Detect which cell encompasses the target text, then output its (X, Y) center coordinate. 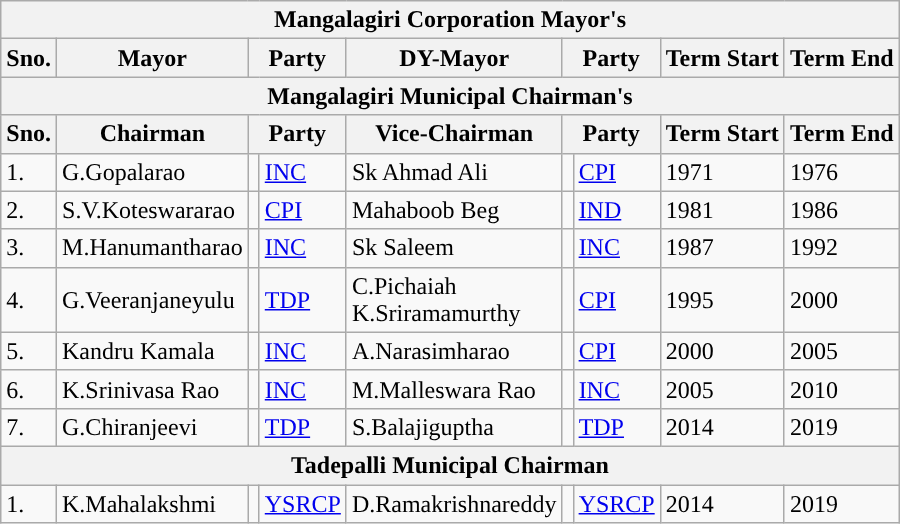
G.Veeranjaneyulu (153, 300)
G.Gopalarao (153, 172)
Chairman (153, 134)
7. (29, 427)
3. (29, 248)
M.Malleswara Rao (454, 389)
1986 (842, 210)
1976 (842, 172)
G.Chiranjeevi (153, 427)
Sk Ahmad Ali (454, 172)
Vice-Chairman (454, 134)
1995 (722, 300)
Mahaboob Beg (454, 210)
2. (29, 210)
S.V.Koteswararao (153, 210)
S.Balajiguptha (454, 427)
C.PichaiahK.Sriramamurthy (454, 300)
IND (616, 210)
Mayor (153, 58)
1992 (842, 248)
M.Hanumantharao (153, 248)
2010 (842, 389)
4. (29, 300)
DY-Mayor (454, 58)
A.Narasimharao (454, 351)
D.Ramakrishnareddy (454, 503)
Mangalagiri Municipal Chairman's (450, 96)
1971 (722, 172)
Kandru Kamala (153, 351)
K.Srinivasa Rao (153, 389)
Mangalagiri Corporation Mayor's (450, 20)
1987 (722, 248)
K.Mahalakshmi (153, 503)
1981 (722, 210)
Tadepalli Municipal Chairman (450, 465)
5. (29, 351)
Sk Saleem (454, 248)
6. (29, 389)
